Provide the [X, Y] coordinate of the cell's center where the given text is located.  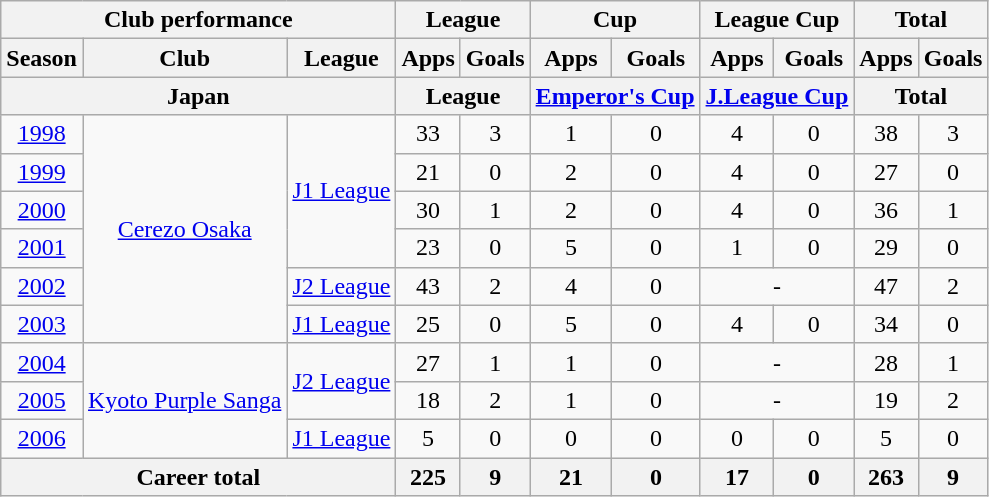
1998 [42, 134]
2004 [42, 362]
17 [737, 477]
25 [428, 324]
18 [428, 400]
2000 [42, 210]
47 [886, 286]
2006 [42, 438]
Japan [198, 96]
23 [428, 248]
2002 [42, 286]
Career total [198, 477]
Season [42, 58]
34 [886, 324]
1999 [42, 172]
28 [886, 362]
30 [428, 210]
36 [886, 210]
Kyoto Purple Sanga [184, 400]
2005 [42, 400]
League Cup [777, 20]
38 [886, 134]
263 [886, 477]
Club performance [198, 20]
19 [886, 400]
Club [184, 58]
2003 [42, 324]
Cerezo Osaka [184, 229]
225 [428, 477]
33 [428, 134]
29 [886, 248]
Cup [615, 20]
2001 [42, 248]
43 [428, 286]
Emperor's Cup [615, 96]
J.League Cup [777, 96]
